Identify which cell holds the provided text, then report its (X, Y) central coordinate. 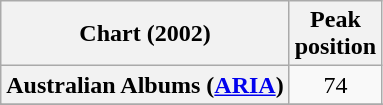
Peakposition (335, 34)
Australian Albums (ARIA) (145, 85)
Chart (2002) (145, 34)
74 (335, 85)
